For the text-containing cell, return its midpoint in [x, y] coordinate format. 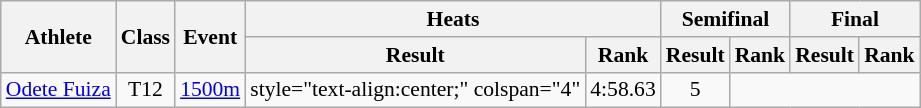
Odete Fuiza [58, 90]
Class [146, 36]
Athlete [58, 36]
Final [854, 19]
4:58.63 [622, 90]
T12 [146, 90]
Semifinal [726, 19]
1500m [210, 90]
5 [696, 90]
Event [210, 36]
Heats [453, 19]
style="text-align:center;" colspan="4" [415, 90]
